Return [x, y] of the center of cell containing provided text 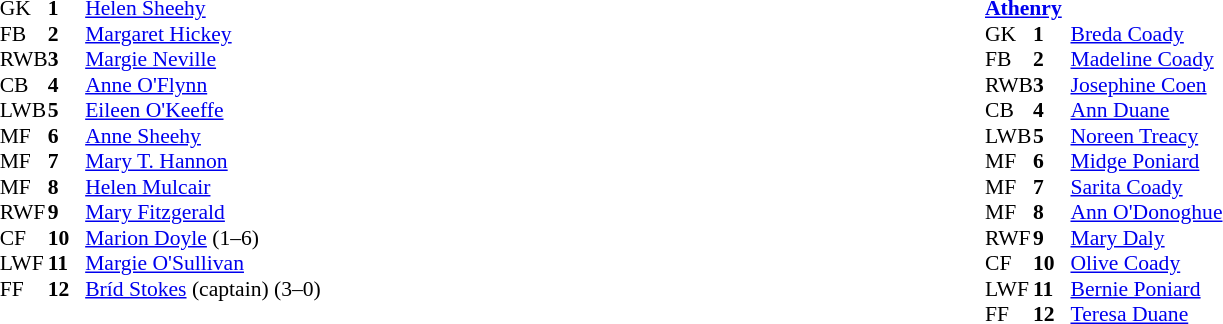
Mary Fitzgerald [203, 213]
Sarita Coady [1146, 187]
Marion Doyle (1–6) [203, 238]
12 [67, 289]
1 [1052, 34]
Margie O'Sullivan [203, 263]
Anne Sheehy [203, 136]
Anne O'Flynn [203, 85]
Breda Coady [1146, 34]
GK [1009, 34]
FF [24, 289]
Mary T. Hannon [203, 161]
Helen Mulcair [203, 187]
Margie Neville [203, 59]
Bríd Stokes (captain) (3–0) [203, 289]
Eileen O'Keeffe [203, 111]
Midge Poniard [1146, 161]
Mary Daly [1146, 238]
Ann O'Donoghue [1146, 213]
Bernie Poniard [1146, 289]
Josephine Coen [1146, 85]
Olive Coady [1146, 263]
Ann Duane [1146, 111]
Madeline Coady [1146, 59]
Noreen Treacy [1146, 136]
Margaret Hickey [203, 34]
